Return [x, y] of the center of cell containing provided text 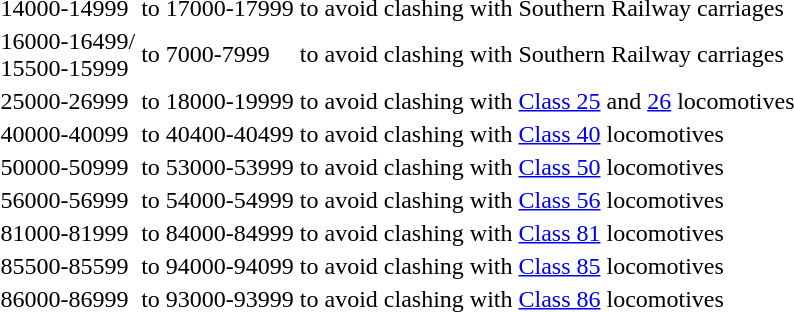
94000-94099 [230, 266]
84000-84999 [230, 233]
7000-7999 [230, 54]
53000-53999 [230, 167]
40400-40499 [230, 134]
54000-54999 [230, 200]
18000-19999 [230, 101]
